Detect which cell encompasses the target text, then output its [X, Y] center coordinate. 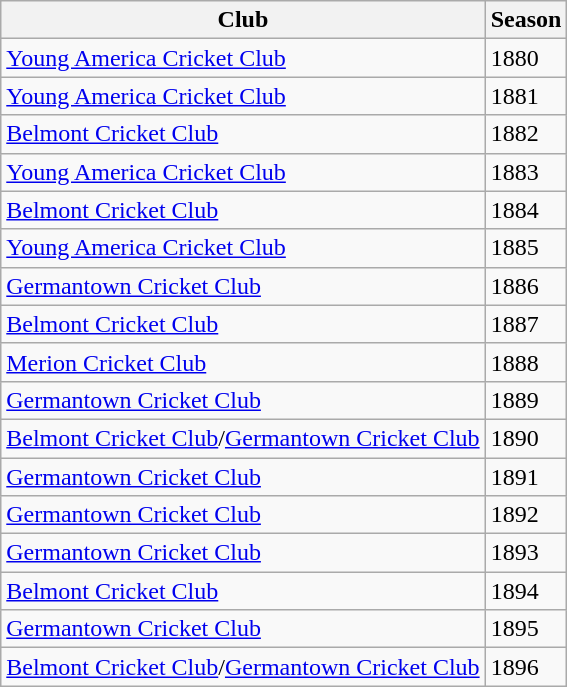
1888 [526, 362]
1881 [526, 96]
1889 [526, 400]
1896 [526, 667]
1895 [526, 629]
1882 [526, 134]
1894 [526, 591]
1890 [526, 438]
Club [243, 20]
Season [526, 20]
Merion Cricket Club [243, 362]
1892 [526, 515]
1885 [526, 248]
1880 [526, 58]
1883 [526, 172]
1891 [526, 477]
1893 [526, 553]
1887 [526, 324]
1884 [526, 210]
1886 [526, 286]
